Determine the (X, Y) coordinate at the center of the cell enclosing the given text.  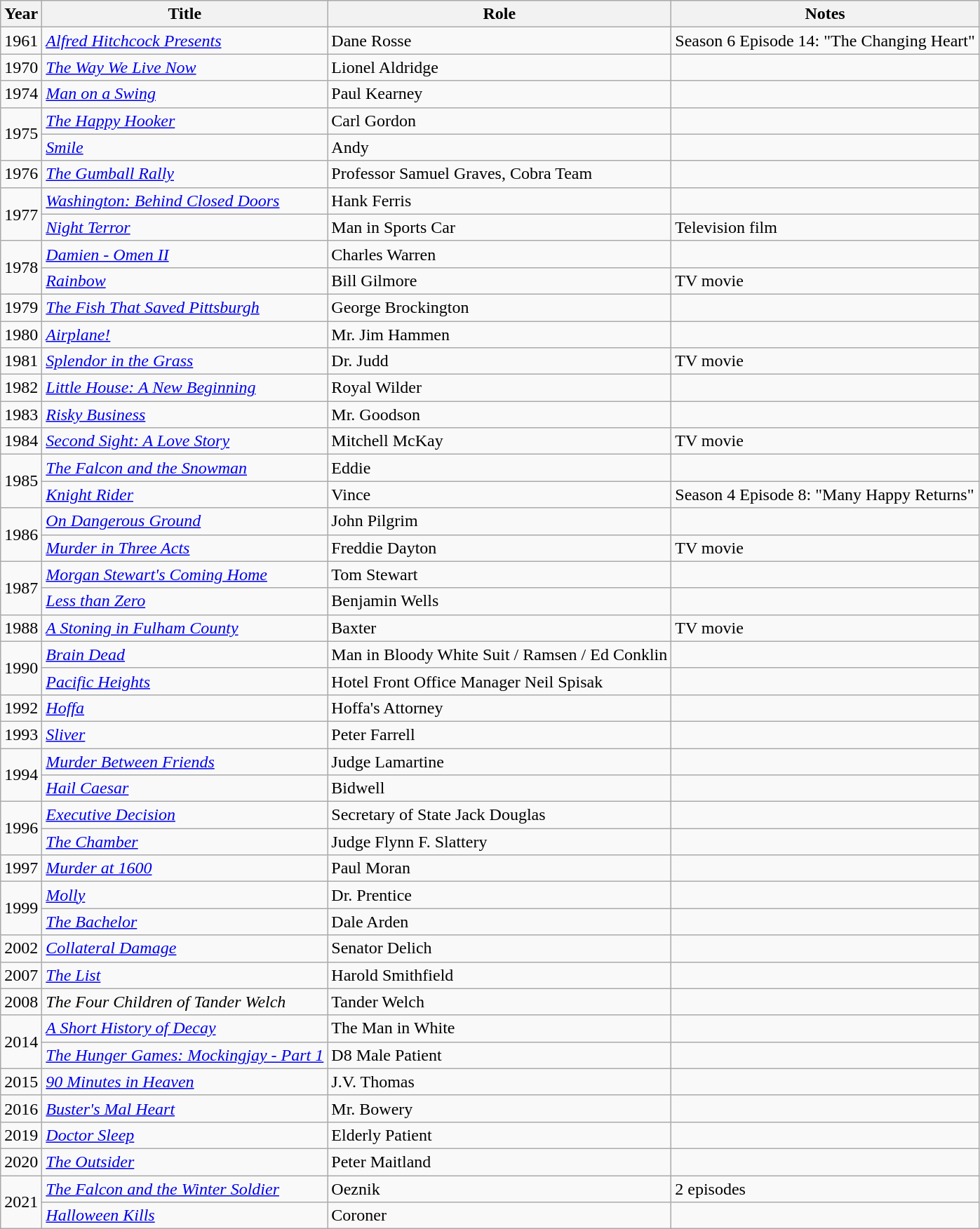
Mitchell McKay (499, 441)
Risky Business (185, 415)
Executive Decision (185, 815)
2008 (21, 1002)
Man in Bloody White Suit / Ramsen / Ed Conklin (499, 654)
Coroner (499, 1216)
The Happy Hooker (185, 121)
1977 (21, 214)
1992 (21, 708)
Mr. Jim Hammen (499, 335)
Dr. Judd (499, 361)
Second Sight: A Love Story (185, 441)
1980 (21, 335)
Man in Sports Car (499, 227)
Baxter (499, 628)
Senator Delich (499, 948)
Dane Rosse (499, 41)
Knight Rider (185, 495)
1975 (21, 134)
1994 (21, 774)
A Stoning in Fulham County (185, 628)
Judge Lamartine (499, 761)
Hoffa's Attorney (499, 708)
The Four Children of Tander Welch (185, 1002)
The Outsider (185, 1162)
Molly (185, 895)
Lionel Aldridge (499, 67)
Washington: Behind Closed Doors (185, 201)
Benjamin Wells (499, 601)
Professor Samuel Graves, Cobra Team (499, 174)
Notes (825, 14)
Season 6 Episode 14: "The Changing Heart" (825, 41)
The Gumball Rally (185, 174)
The Man in White (499, 1028)
The Falcon and the Winter Soldier (185, 1189)
Damien - Omen II (185, 254)
The List (185, 975)
2016 (21, 1108)
1987 (21, 588)
Murder Between Friends (185, 761)
J.V. Thomas (499, 1082)
2007 (21, 975)
Less than Zero (185, 601)
1970 (21, 67)
Man on a Swing (185, 94)
1996 (21, 828)
Andy (499, 147)
The Way We Live Now (185, 67)
Television film (825, 227)
Hotel Front Office Manager Neil Spisak (499, 681)
2 episodes (825, 1189)
Splendor in the Grass (185, 361)
Alfred Hitchcock Presents (185, 41)
1988 (21, 628)
Tom Stewart (499, 575)
Dr. Prentice (499, 895)
Sliver (185, 734)
Halloween Kills (185, 1216)
2021 (21, 1202)
Harold Smithfield (499, 975)
Carl Gordon (499, 121)
Elderly Patient (499, 1135)
Pacific Heights (185, 681)
1981 (21, 361)
1976 (21, 174)
2020 (21, 1162)
Smile (185, 147)
Royal Wilder (499, 388)
1990 (21, 668)
On Dangerous Ground (185, 521)
2002 (21, 948)
Tander Welch (499, 1002)
The Falcon and the Snowman (185, 468)
1986 (21, 535)
Charles Warren (499, 254)
The Fish That Saved Pittsburgh (185, 307)
Rainbow (185, 281)
Title (185, 14)
1985 (21, 481)
Season 4 Episode 8: "Many Happy Returns" (825, 495)
1993 (21, 734)
A Short History of Decay (185, 1028)
Morgan Stewart's Coming Home (185, 575)
Bill Gilmore (499, 281)
Peter Farrell (499, 734)
Paul Moran (499, 868)
Collateral Damage (185, 948)
George Brockington (499, 307)
Year (21, 14)
Hank Ferris (499, 201)
Eddie (499, 468)
Little House: A New Beginning (185, 388)
Bidwell (499, 788)
Buster's Mal Heart (185, 1108)
Murder in Three Acts (185, 548)
2014 (21, 1042)
Oeznik (499, 1189)
1974 (21, 94)
1982 (21, 388)
Secretary of State Jack Douglas (499, 815)
90 Minutes in Heaven (185, 1082)
1997 (21, 868)
Airplane! (185, 335)
Judge Flynn F. Slattery (499, 842)
2019 (21, 1135)
1983 (21, 415)
1984 (21, 441)
Brain Dead (185, 654)
The Bachelor (185, 922)
Doctor Sleep (185, 1135)
The Chamber (185, 842)
Freddie Dayton (499, 548)
Night Terror (185, 227)
Role (499, 14)
John Pilgrim (499, 521)
Peter Maitland (499, 1162)
Vince (499, 495)
1979 (21, 307)
Murder at 1600 (185, 868)
Hail Caesar (185, 788)
1961 (21, 41)
Mr. Bowery (499, 1108)
The Hunger Games: Mockingjay - Part 1 (185, 1055)
D8 Male Patient (499, 1055)
2015 (21, 1082)
1978 (21, 267)
Paul Kearney (499, 94)
1999 (21, 908)
Mr. Goodson (499, 415)
Hoffa (185, 708)
Dale Arden (499, 922)
